From the cell containing the given text, extract its center point as (x, y) coordinate. 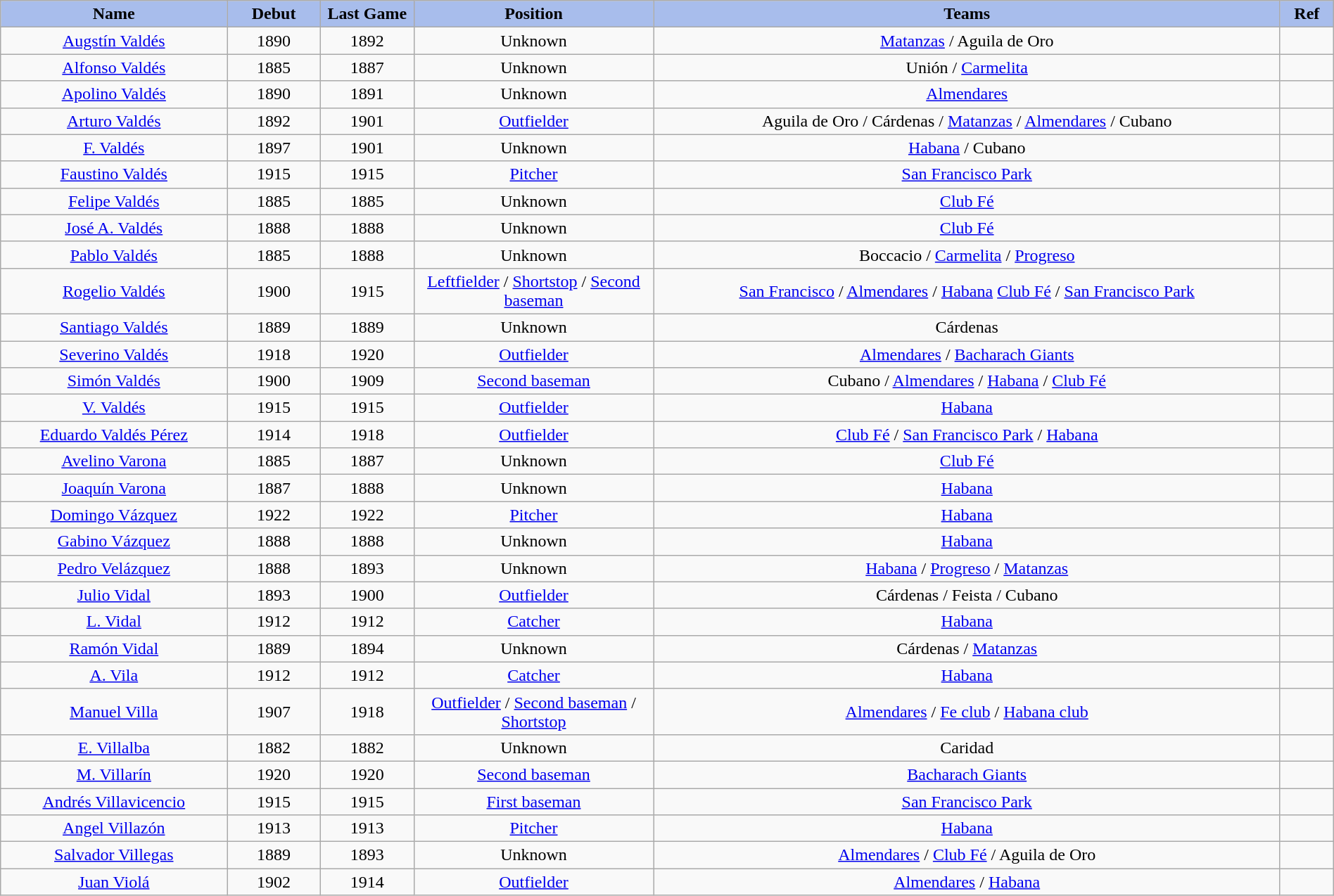
Habana / Cubano (967, 148)
Bacharach Giants (967, 774)
Arturo Valdés (114, 121)
1897 (274, 148)
V. Valdés (114, 408)
Matanzas / Aguila de Oro (967, 41)
Pedro Velázquez (114, 568)
F. Valdés (114, 148)
Cárdenas / Feista / Cubano (967, 595)
1894 (367, 648)
Almendares / Bacharach Giants (967, 354)
L. Vidal (114, 622)
San Francisco / Almendares / Habana Club Fé / San Francisco Park (967, 291)
Joaquín Varona (114, 488)
Cubano / Almendares / Habana / Club Fé (967, 381)
Domingo Vázquez (114, 515)
Juan Violá (114, 882)
Ramón Vidal (114, 648)
Almendares / Habana (967, 882)
1902 (274, 882)
Avelino Varona (114, 461)
Cárdenas (967, 327)
Almendares (967, 94)
Cárdenas / Matanzas (967, 648)
Club Fé / San Francisco Park / Habana (967, 435)
A. Vila (114, 675)
Leftfielder / Shortstop / Second baseman (533, 291)
First baseman (533, 801)
Severino Valdés (114, 354)
Habana / Progreso / Matanzas (967, 568)
M. Villarín (114, 774)
Apolino Valdés (114, 94)
Last Game (367, 14)
1907 (274, 712)
Almendares / Club Fé / Aguila de Oro (967, 855)
Simón Valdés (114, 381)
Name (114, 14)
Boccacio / Carmelita / Progreso (967, 255)
E. Villalba (114, 748)
1909 (367, 381)
Salvador Villegas (114, 855)
Santiago Valdés (114, 327)
Gabino Vázquez (114, 542)
Andrés Villavicencio (114, 801)
Teams (967, 14)
Unión / Carmelita (967, 68)
Faustino Valdés (114, 174)
José A. Valdés (114, 228)
Caridad (967, 748)
Julio Vidal (114, 595)
Ref (1307, 14)
Angel Villazón (114, 828)
Eduardo Valdés Pérez (114, 435)
1891 (367, 94)
Debut (274, 14)
Outfielder / Second baseman / Shortstop (533, 712)
Position (533, 14)
Alfonso Valdés (114, 68)
Almendares / Fe club / Habana club (967, 712)
Felipe Valdés (114, 201)
Pablo Valdés (114, 255)
Aguila de Oro / Cárdenas / Matanzas / Almendares / Cubano (967, 121)
Augstín Valdés (114, 41)
Rogelio Valdés (114, 291)
Manuel Villa (114, 712)
